Search for the cell housing the specified text and yield its [x, y] center coordinate. 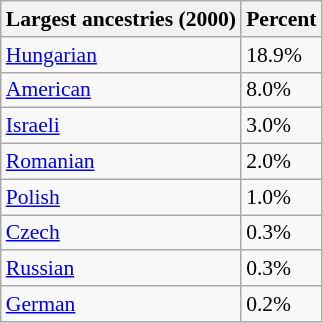
1.0% [281, 197]
Hungarian [121, 55]
8.0% [281, 90]
Russian [121, 269]
Polish [121, 197]
Percent [281, 19]
Romanian [121, 162]
18.9% [281, 55]
Czech [121, 233]
0.2% [281, 304]
Largest ancestries (2000) [121, 19]
German [121, 304]
American [121, 90]
Israeli [121, 126]
2.0% [281, 162]
3.0% [281, 126]
